From the cell containing the given text, extract its center point as [x, y] coordinate. 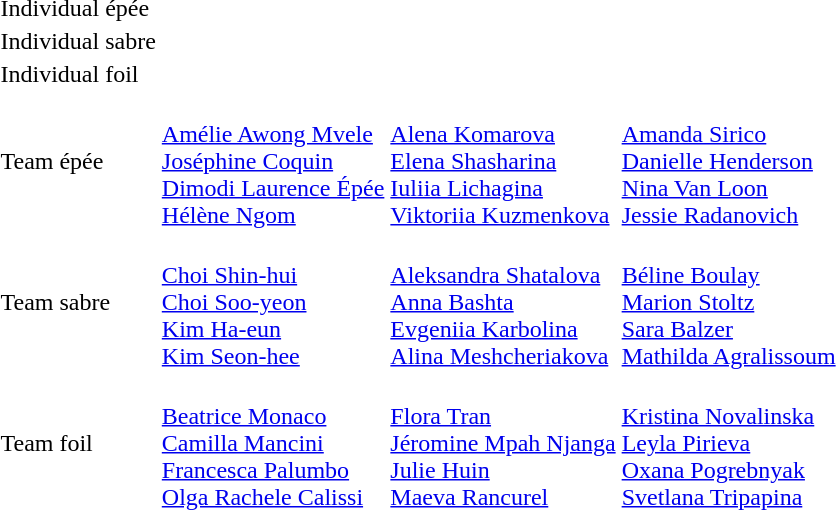
Aleksandra ShatalovaAnna BashtaEvgeniia KarbolinaAlina Meshcheriakova [503, 302]
Amélie Awong MveleJoséphine CoquinDimodi Laurence ÉpéeHélène Ngom [273, 161]
Alena KomarovaElena ShasharinaIuliia LichaginaViktoriia Kuzmenkova [503, 161]
Choi Shin-huiChoi Soo-yeonKim Ha-eunKim Seon-hee [273, 302]
